Extract the (X, Y) coordinate from the center of the cell holding the provided text.  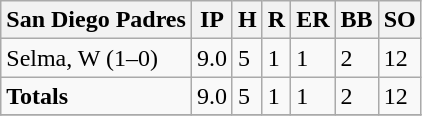
ER (313, 20)
H (247, 20)
Selma, W (1–0) (96, 58)
Totals (96, 96)
San Diego Padres (96, 20)
BB (356, 20)
R (276, 20)
IP (212, 20)
SO (400, 20)
